Scan for the cell matching the given text and deliver its (X, Y) coordinate at center. 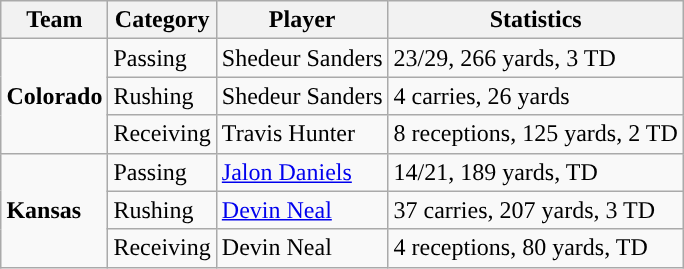
Statistics (536, 20)
14/21, 189 yards, TD (536, 172)
Team (54, 20)
Kansas (54, 210)
Colorado (54, 96)
4 receptions, 80 yards, TD (536, 248)
23/29, 266 yards, 3 TD (536, 58)
4 carries, 26 yards (536, 96)
Jalon Daniels (302, 172)
Travis Hunter (302, 134)
37 carries, 207 yards, 3 TD (536, 210)
Player (302, 20)
8 receptions, 125 yards, 2 TD (536, 134)
Category (162, 20)
